Identify which cell holds the provided text, then report its [X, Y] central coordinate. 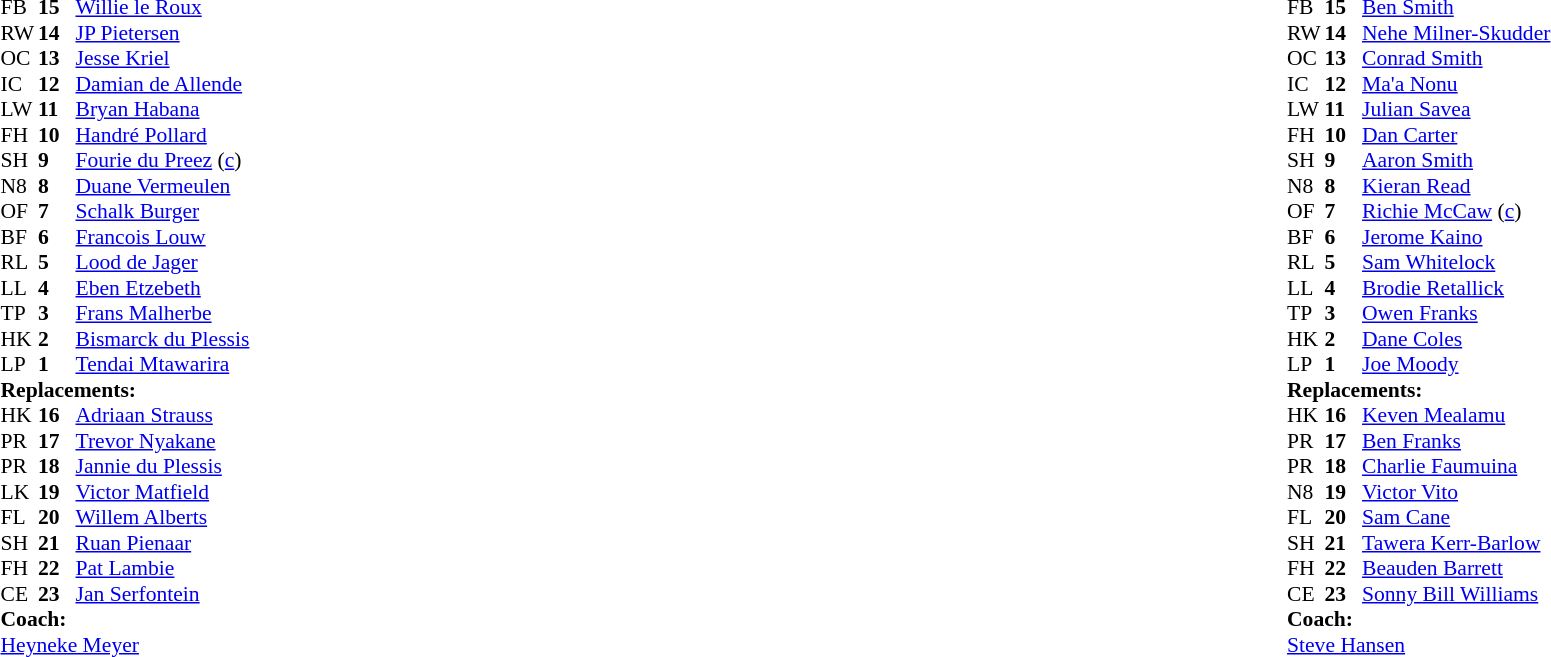
Jannie du Plessis [163, 467]
Jan Serfontein [163, 594]
Ma'a Nonu [1456, 84]
LK [19, 492]
Fourie du Preez (c) [163, 161]
Victor Vito [1456, 492]
Owen Franks [1456, 313]
Trevor Nyakane [163, 441]
Bismarck du Plessis [163, 339]
Lood de Jager [163, 263]
Joe Moody [1456, 365]
Charlie Faumuina [1456, 467]
Tawera Kerr-Barlow [1456, 543]
Handré Pollard [163, 135]
Jerome Kaino [1456, 237]
Schalk Burger [163, 211]
Richie McCaw (c) [1456, 211]
Pat Lambie [163, 569]
Sam Whitelock [1456, 263]
Ruan Pienaar [163, 543]
Sonny Bill Williams [1456, 594]
Julian Savea [1456, 109]
Duane Vermeulen [163, 186]
Ben Franks [1456, 441]
Nehe Milner-Skudder [1456, 33]
Beauden Barrett [1456, 569]
Willem Alberts [163, 517]
Francois Louw [163, 237]
Bryan Habana [163, 109]
Dane Coles [1456, 339]
Kieran Read [1456, 186]
Keven Mealamu [1456, 415]
Damian de Allende [163, 84]
JP Pietersen [163, 33]
Jesse Kriel [163, 59]
Victor Matfield [163, 492]
Adriaan Strauss [163, 415]
Eben Etzebeth [163, 288]
Conrad Smith [1456, 59]
Dan Carter [1456, 135]
Aaron Smith [1456, 161]
Brodie Retallick [1456, 288]
Sam Cane [1456, 517]
Frans Malherbe [163, 313]
Tendai Mtawarira [163, 365]
